Output the [x, y] coordinate of the center of the cell containing the given text.  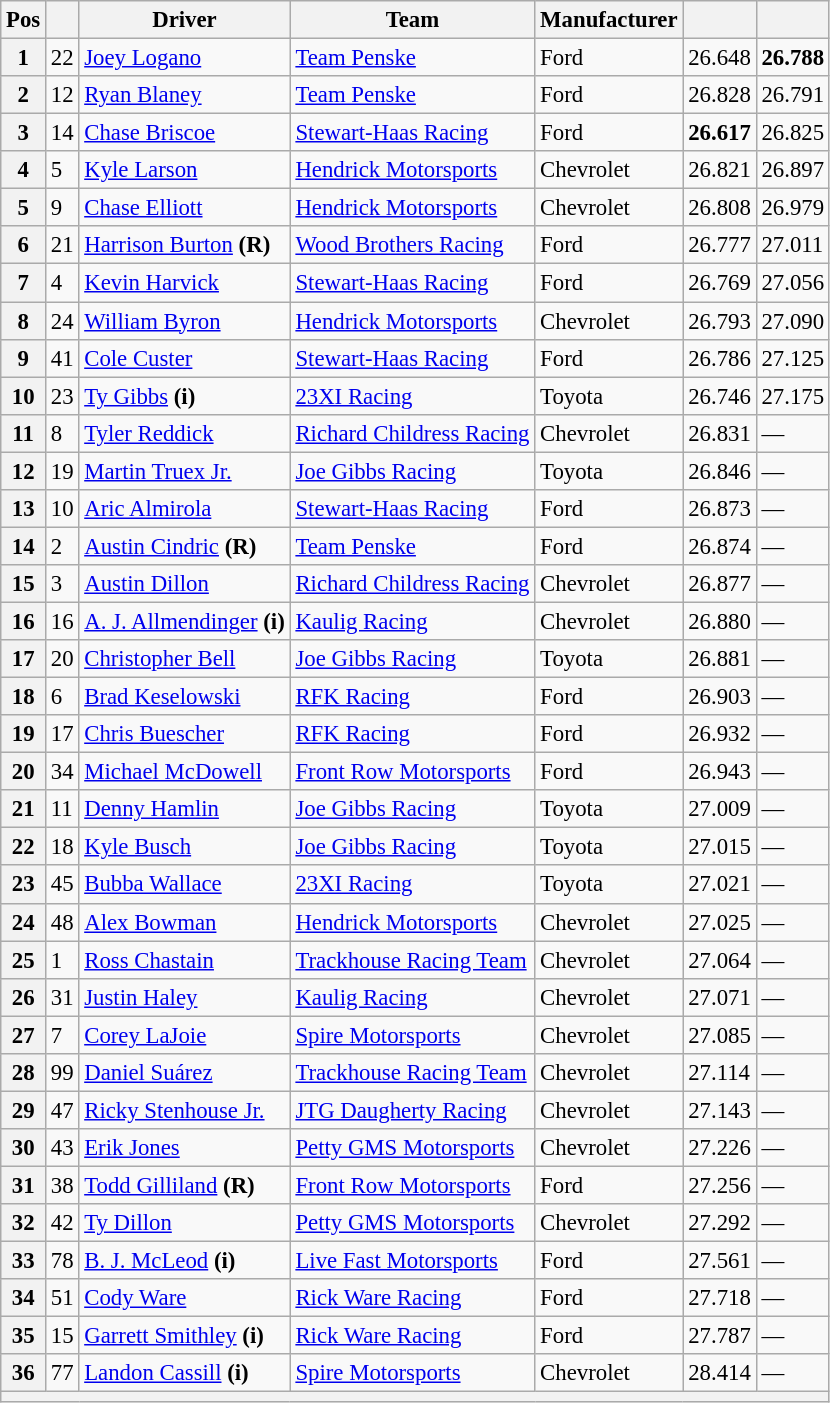
51 [62, 1298]
26.846 [720, 471]
Martin Truex Jr. [184, 471]
27.787 [720, 1336]
Live Fast Motorsports [412, 1261]
27.143 [720, 1110]
32 [24, 1223]
Austin Cindric (R) [184, 546]
26.877 [720, 584]
27.071 [720, 997]
27.011 [792, 245]
26.874 [720, 546]
28 [24, 1073]
25 [24, 960]
Tyler Reddick [184, 433]
Cole Custer [184, 358]
JTG Daugherty Racing [412, 1110]
Cody Ware [184, 1298]
26.979 [792, 208]
26.880 [720, 621]
27.718 [720, 1298]
Team [412, 20]
Ross Chastain [184, 960]
27 [24, 1035]
27.064 [720, 960]
27.175 [792, 396]
William Byron [184, 321]
29 [24, 1110]
33 [24, 1261]
36 [24, 1373]
A. J. Allmendinger (i) [184, 621]
Daniel Suárez [184, 1073]
Michael McDowell [184, 772]
26 [24, 997]
Erik Jones [184, 1148]
27.114 [720, 1073]
26.793 [720, 321]
26.788 [792, 58]
27.009 [720, 809]
27.561 [720, 1261]
Chase Briscoe [184, 133]
27.256 [720, 1185]
27.292 [720, 1223]
26.821 [720, 170]
13 [24, 509]
Pos [24, 20]
26.828 [720, 95]
43 [62, 1148]
26.943 [720, 772]
Denny Hamlin [184, 809]
Kyle Busch [184, 847]
Kevin Harvick [184, 283]
27.056 [792, 283]
30 [24, 1148]
27.085 [720, 1035]
Manufacturer [609, 20]
Driver [184, 20]
Aric Almirola [184, 509]
28.414 [720, 1373]
42 [62, 1223]
Brad Keselowski [184, 697]
Austin Dillon [184, 584]
Joey Logano [184, 58]
27.025 [720, 922]
Ryan Blaney [184, 95]
26.808 [720, 208]
Harrison Burton (R) [184, 245]
45 [62, 885]
Christopher Bell [184, 659]
77 [62, 1373]
Todd Gilliland (R) [184, 1185]
Bubba Wallace [184, 885]
27.226 [720, 1148]
27.090 [792, 321]
78 [62, 1261]
27.015 [720, 847]
26.873 [720, 509]
26.769 [720, 283]
26.932 [720, 734]
Wood Brothers Racing [412, 245]
Justin Haley [184, 997]
26.791 [792, 95]
26.903 [720, 697]
Chris Buescher [184, 734]
26.786 [720, 358]
38 [62, 1185]
26.831 [720, 433]
Corey LaJoie [184, 1035]
B. J. McLeod (i) [184, 1261]
26.746 [720, 396]
26.897 [792, 170]
26.881 [720, 659]
26.777 [720, 245]
26.617 [720, 133]
48 [62, 922]
99 [62, 1073]
Alex Bowman [184, 922]
Landon Cassill (i) [184, 1373]
26.648 [720, 58]
35 [24, 1336]
27.125 [792, 358]
26.825 [792, 133]
Kyle Larson [184, 170]
27.021 [720, 885]
Garrett Smithley (i) [184, 1336]
41 [62, 358]
Ty Gibbs (i) [184, 396]
Ty Dillon [184, 1223]
Chase Elliott [184, 208]
47 [62, 1110]
Ricky Stenhouse Jr. [184, 1110]
